Pinpoint the cell where the given text exists, returning its (x, y) midpoint coordinate. 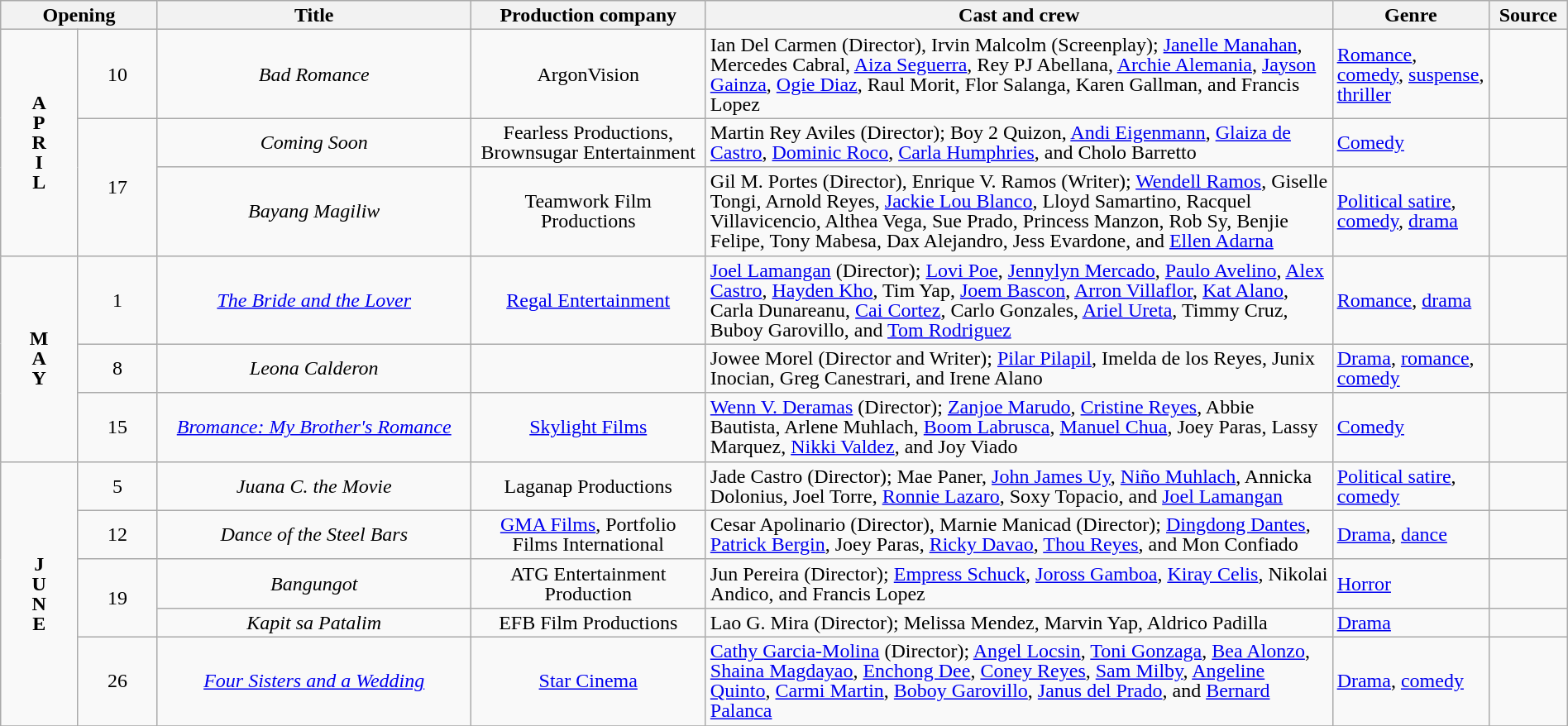
Skylight Films (588, 427)
Coming Soon (314, 142)
Kapit sa Patalim (314, 622)
Drama, dance (1411, 534)
Martin Rey Aviles (Director); Boy 2 Quizon, Andi Eigenmann, Glaiza de Castro, Dominic Roco, Carla Humphries, and Cholo Barretto (1019, 142)
Romance, comedy, suspense, thriller (1411, 74)
Cesar Apolinario (Director), Marnie Manicad (Director); Dingdong Dantes, Patrick Bergin, Joey Paras, Ricky Davao, Thou Reyes, and Mon Confiado (1019, 534)
Lao G. Mira (Director); Melissa Mendez, Marvin Yap, Aldrico Padilla (1019, 622)
Bayang Magiliw (314, 212)
Leona Calderon (314, 369)
12 (117, 534)
Genre (1411, 15)
Jowee Morel (Director and Writer); Pilar Pilapil, Imelda de los Reyes, Junix Inocian, Greg Canestrari, and Irene Alano (1019, 369)
Opening (79, 15)
APRIL (40, 142)
5 (117, 486)
ATG Entertainment Production (588, 584)
Dance of the Steel Bars (314, 534)
Regal Entertainment (588, 299)
Horror (1411, 584)
Juana C. the Movie (314, 486)
Jun Pereira (Director); Empress Schuck, Joross Gamboa, Kiray Celis, Nikolai Andico, and Francis Lopez (1019, 584)
GMA Films, Portfolio Films International (588, 534)
Bromance: My Brother's Romance (314, 427)
Star Cinema (588, 681)
Political satire, comedy (1411, 486)
MAY (40, 359)
Romance, drama (1411, 299)
Teamwork Film Productions (588, 212)
19 (117, 598)
Source (1528, 15)
Bad Romance (314, 74)
Drama (1411, 622)
15 (117, 427)
EFB Film Productions (588, 622)
Fearless Productions, Brownsugar Entertainment (588, 142)
17 (117, 187)
1 (117, 299)
Drama, comedy (1411, 681)
Title (314, 15)
26 (117, 681)
Drama, romance, comedy (1411, 369)
10 (117, 74)
Laganap Productions (588, 486)
Cast and crew (1019, 15)
JUNE (40, 594)
Bangungot (314, 584)
Jade Castro (Director); Mae Paner, John James Uy, Niño Muhlach, Annicka Dolonius, Joel Torre, Ronnie Lazaro, Soxy Topacio, and Joel Lamangan (1019, 486)
Political satire, comedy, drama (1411, 212)
8 (117, 369)
The Bride and the Lover (314, 299)
Four Sisters and a Wedding (314, 681)
Production company (588, 15)
ArgonVision (588, 74)
